Provide the [x, y] coordinate of the cell's center where the given text is located.  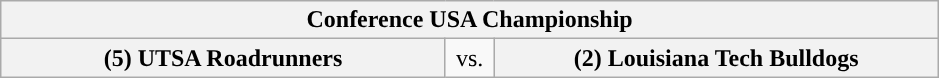
vs. [470, 58]
(5) UTSA Roadrunners [224, 58]
Conference USA Championship [470, 20]
(2) Louisiana Tech Bulldogs [716, 58]
